Locate the cell with the specified text and output its [X, Y] center coordinate. 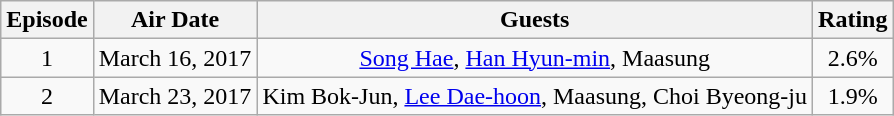
2 [47, 96]
Air Date [175, 20]
March 23, 2017 [175, 96]
Rating [853, 20]
1.9% [853, 96]
2.6% [853, 58]
Episode [47, 20]
Kim Bok-Jun, Lee Dae-hoon, Maasung, Choi Byeong-ju [535, 96]
Guests [535, 20]
March 16, 2017 [175, 58]
1 [47, 58]
Song Hae, Han Hyun-min, Maasung [535, 58]
